Capture the cell that displays the provided text and extract its (X, Y) central coordinate. 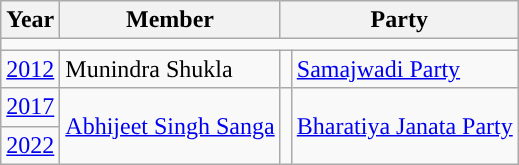
Member (170, 20)
2017 (30, 107)
2022 (30, 145)
Year (30, 20)
Samajwadi Party (404, 69)
Abhijeet Singh Sanga (170, 126)
Munindra Shukla (170, 69)
Bharatiya Janata Party (404, 126)
Party (399, 20)
2012 (30, 69)
